Output the [x, y] coordinate of the center of the cell containing the given text.  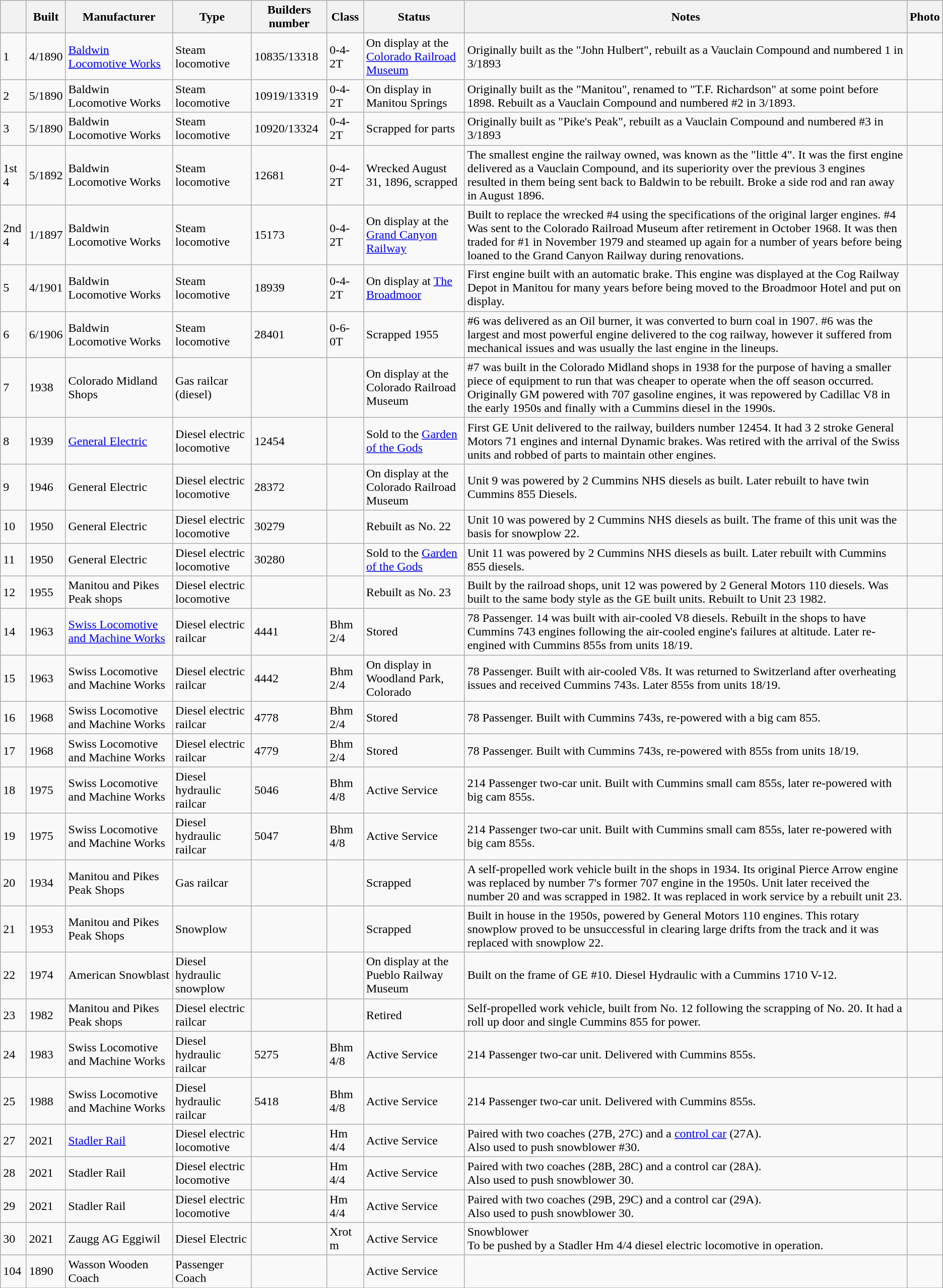
12681 [289, 175]
78 Passenger. Built with Cummins 743s, re-powered with 855s from units 18/19. [686, 750]
Passenger Coach [213, 1272]
1983 [46, 1054]
1946 [46, 487]
1890 [46, 1272]
Diesel hydraulic snowplow [213, 975]
Manufacturer [119, 17]
10835/13318 [289, 56]
27 [13, 1140]
Unit 11 was powered by 2 Cummins NHS diesels as built. Later rebuilt with Cummins 855 diesels. [686, 559]
Gas railcar [213, 883]
5418 [289, 1101]
1939 [46, 441]
30280 [289, 559]
Status [414, 17]
5047 [289, 836]
Originally built as the "Manitou", renamed to "T.F. Richardson" at some point before 1898. Rebuilt as a Vauclain Compound and numbered #2 in 3/1893. [686, 96]
18939 [289, 288]
5046 [289, 790]
0-6-0T [346, 334]
Scrapped 1955 [414, 334]
28401 [289, 334]
3 [13, 129]
10 [13, 527]
Gas railcar (diesel) [213, 388]
2nd 4 [13, 235]
4779 [289, 750]
18 [13, 790]
1953 [46, 929]
Rebuilt as No. 22 [414, 527]
Scrapped for parts [414, 129]
16 [13, 718]
23 [13, 1015]
6/1906 [46, 334]
Snowplow [213, 929]
Type [213, 17]
21 [13, 929]
Class [346, 17]
1988 [46, 1101]
American Snowblast [119, 975]
1974 [46, 975]
Paired with two coaches (27B, 27C) and a control car (27A).Also used to push snowblower #30. [686, 1140]
8 [13, 441]
Photo [925, 17]
Builders number [289, 17]
12 [13, 592]
6 [13, 334]
Originally built as the "John Hulbert", rebuilt as a Vauclain Compound and numbered 1 in 3/1893 [686, 56]
11 [13, 559]
15 [13, 678]
SnowblowerTo be pushed by a Stadler Hm 4/4 diesel electric locomotive in operation. [686, 1239]
Unit 9 was powered by 2 Cummins NHS diesels as built. Later rebuilt to have twin Cummins 855 Diesels. [686, 487]
4/1901 [46, 288]
On display in Woodland Park, Colorado [414, 678]
30 [13, 1239]
1982 [46, 1015]
Retired [414, 1015]
12454 [289, 441]
2 [13, 96]
Paired with two coaches (28B, 28C) and a control car (28A).Also used to push snowblower 30. [686, 1173]
On display at the Pueblo Railway Museum [414, 975]
On display at The Broadmoor [414, 288]
22 [13, 975]
10920/13324 [289, 129]
78 Passenger. Built with Cummins 743s, re-powered with a big cam 855. [686, 718]
On display at the Grand Canyon Railway [414, 235]
5/1892 [46, 175]
9 [13, 487]
5 [13, 288]
Built on the frame of GE #10. Diesel Hydraulic with a Cummins 1710 V-12. [686, 975]
Originally built as "Pike's Peak", rebuilt as a Vauclain Compound and numbered #3 in 3/1893 [686, 129]
28372 [289, 487]
29 [13, 1205]
1955 [46, 592]
17 [13, 750]
Diesel Electric [213, 1239]
5275 [289, 1054]
4442 [289, 678]
On display in Manitou Springs [414, 96]
Colorado Midland Shops [119, 388]
1934 [46, 883]
28 [13, 1173]
10919/13319 [289, 96]
20 [13, 883]
1/1897 [46, 235]
Built [46, 17]
Self-propelled work vehicle, built from No. 12 following the scrapping of No. 20. It had a roll up door and single Cummins 855 for power. [686, 1015]
25 [13, 1101]
30279 [289, 527]
Zaugg AG Eggiwil [119, 1239]
4778 [289, 718]
24 [13, 1054]
14 [13, 632]
104 [13, 1272]
1st 4 [13, 175]
7 [13, 388]
Unit 10 was powered by 2 Cummins NHS diesels as built. The frame of this unit was the basis for snowplow 22. [686, 527]
Rebuilt as No. 23 [414, 592]
Notes [686, 17]
4/1890 [46, 56]
1938 [46, 388]
19 [13, 836]
Paired with two coaches (29B, 29C) and a control car (29A).Also used to push snowblower 30. [686, 1205]
15173 [289, 235]
Wrecked August 31, 1896, scrapped [414, 175]
4441 [289, 632]
1 [13, 56]
Xrot m [346, 1239]
Wasson Wooden Coach [119, 1272]
